Return (x, y) of the center of cell containing provided text 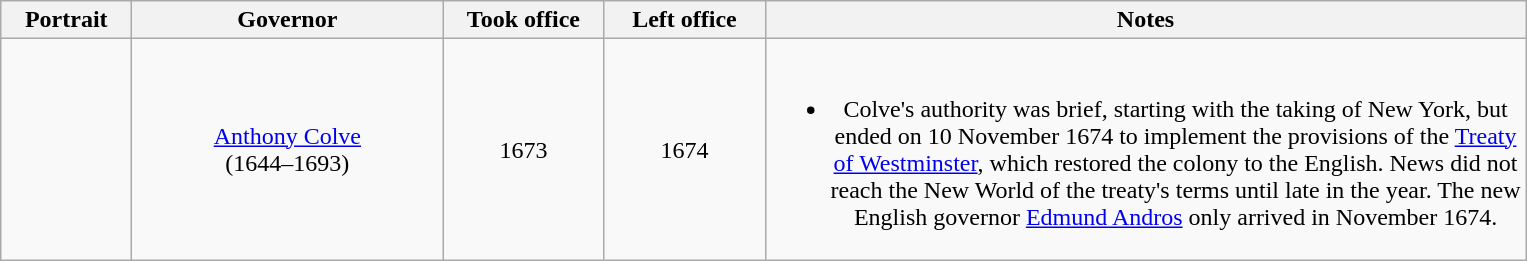
Left office (684, 20)
1673 (524, 150)
Anthony Colve (1644–1693) (288, 150)
Notes (1146, 20)
Took office (524, 20)
Portrait (66, 20)
1674 (684, 150)
Governor (288, 20)
